Detect which cell encompasses the target text, then output its [X, Y] center coordinate. 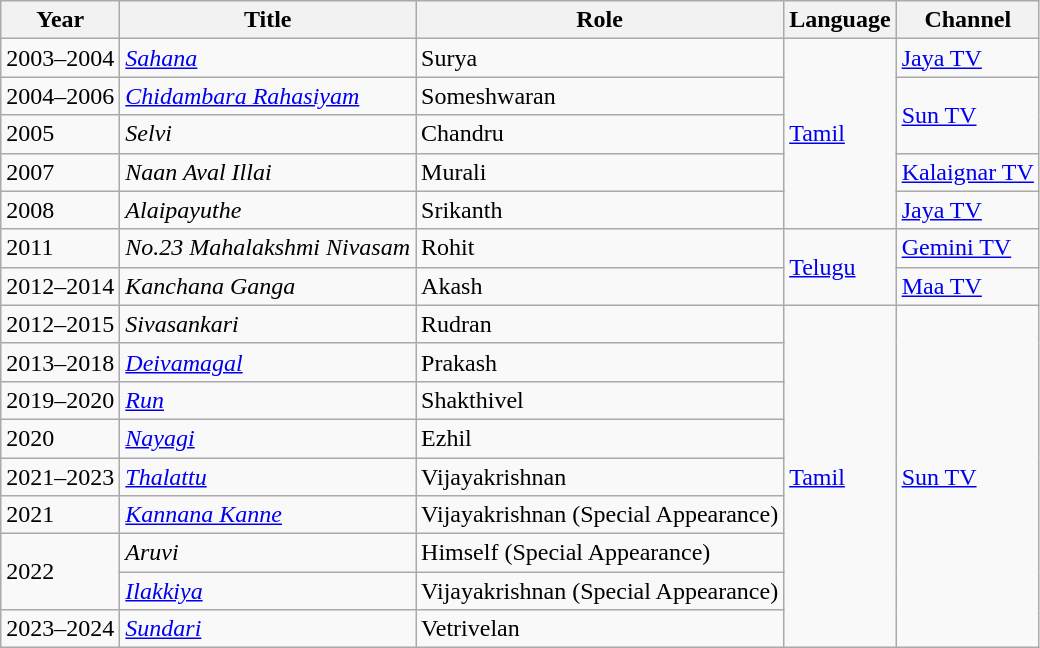
2013–2018 [60, 362]
2003–2004 [60, 58]
Ilakkiya [268, 591]
Chidambara Rahasiyam [268, 96]
Prakash [600, 362]
Language [840, 20]
2012–2014 [60, 286]
No.23 Mahalakshmi Nivasam [268, 248]
Himself (Special Appearance) [600, 553]
Nayagi [268, 438]
2022 [60, 572]
Shakthivel [600, 400]
2021–2023 [60, 477]
2021 [60, 515]
Aruvi [268, 553]
2020 [60, 438]
Role [600, 20]
Rudran [600, 324]
2023–2024 [60, 629]
Kalaignar TV [968, 172]
2007 [60, 172]
Sundari [268, 629]
Naan Aval Illai [268, 172]
2011 [60, 248]
Someshwaran [600, 96]
2004–2006 [60, 96]
Alaipayuthe [268, 210]
Vetrivelan [600, 629]
Ezhil [600, 438]
2008 [60, 210]
Rohit [600, 248]
Thalattu [268, 477]
2005 [60, 134]
Surya [600, 58]
Akash [600, 286]
Telugu [840, 267]
Kanchana Ganga [268, 286]
Channel [968, 20]
Deivamagal [268, 362]
Sivasankari [268, 324]
Year [60, 20]
Sahana [268, 58]
Kannana Kanne [268, 515]
Chandru [600, 134]
Maa TV [968, 286]
2019–2020 [60, 400]
Run [268, 400]
Vijayakrishnan [600, 477]
2012–2015 [60, 324]
Gemini TV [968, 248]
Murali [600, 172]
Srikanth [600, 210]
Title [268, 20]
Selvi [268, 134]
